Detect which cell encompasses the target text, then output its [X, Y] center coordinate. 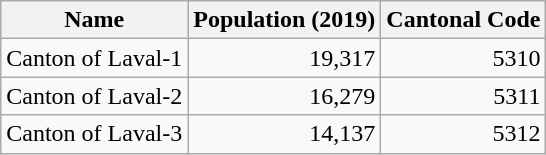
Name [94, 20]
Canton of Laval-3 [94, 134]
14,137 [284, 134]
Canton of Laval-2 [94, 96]
5312 [464, 134]
16,279 [284, 96]
19,317 [284, 58]
5310 [464, 58]
5311 [464, 96]
Cantonal Code [464, 20]
Canton of Laval-1 [94, 58]
Population (2019) [284, 20]
